Scan for the cell matching the given text and deliver its [x, y] coordinate at center. 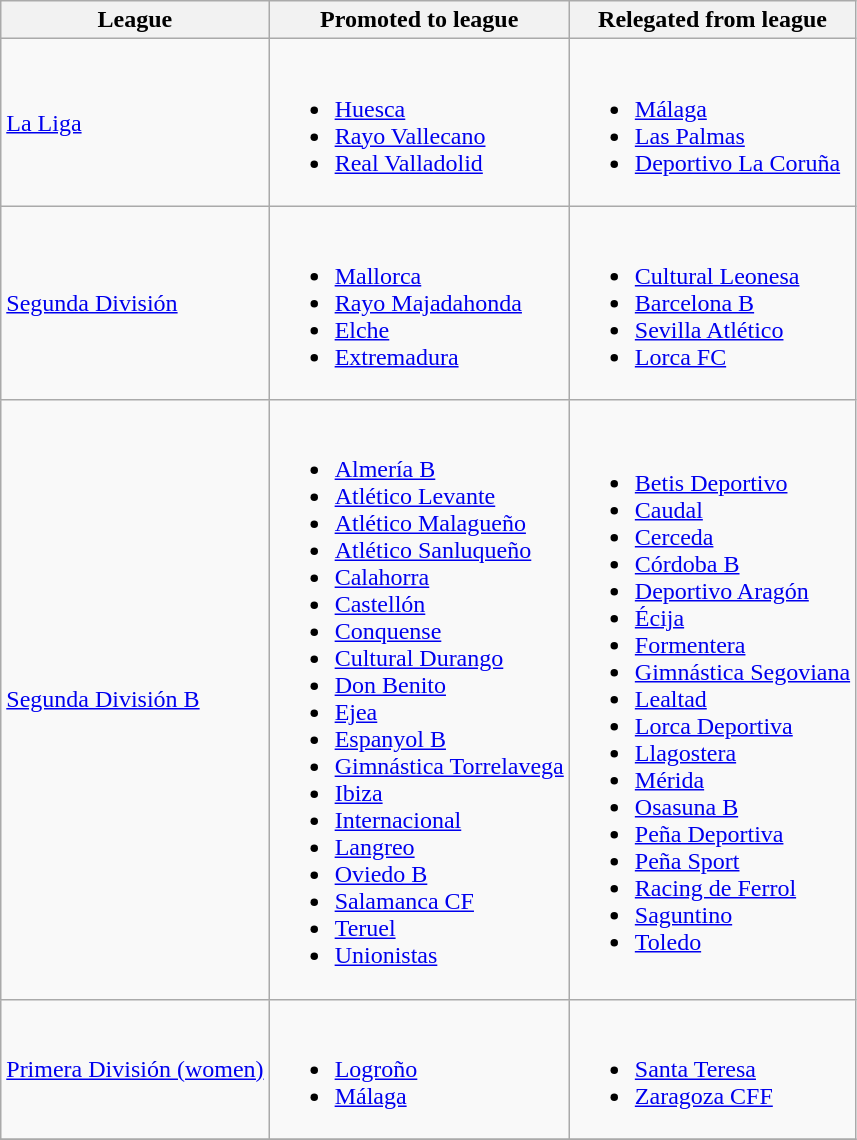
HuescaRayo VallecanoReal Valladolid [419, 122]
Relegated from league [712, 20]
La Liga [135, 122]
Primera División (women) [135, 1069]
Santa TeresaZaragoza CFF [712, 1069]
Segunda División B [135, 700]
MálagaLas PalmasDeportivo La Coruña [712, 122]
League [135, 20]
Segunda División [135, 303]
Cultural LeonesaBarcelona BSevilla AtléticoLorca FC [712, 303]
LogroñoMálaga [419, 1069]
Promoted to league [419, 20]
MallorcaRayo MajadahondaElcheExtremadura [419, 303]
